Output the (x, y) coordinate of the center of the cell containing the given text.  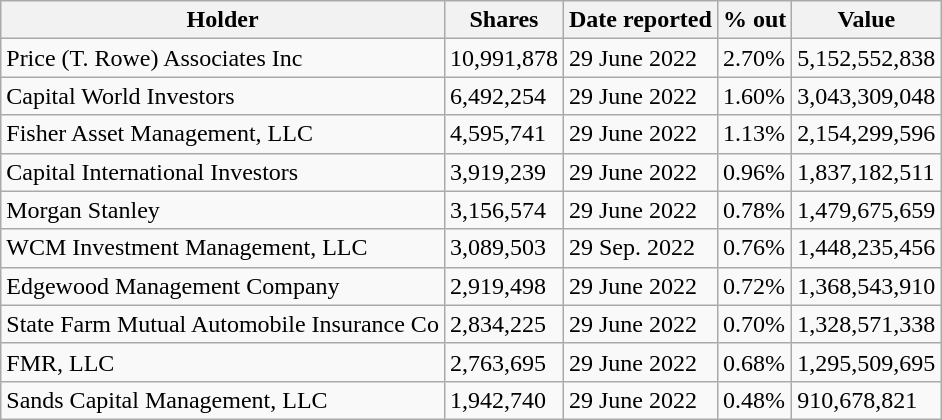
2,763,695 (504, 362)
3,919,239 (504, 172)
Capital International Investors (223, 172)
State Farm Mutual Automobile Insurance Co (223, 324)
Shares (504, 20)
Morgan Stanley (223, 210)
1,479,675,659 (866, 210)
2.70% (754, 58)
0.76% (754, 248)
1,448,235,456 (866, 248)
10,991,878 (504, 58)
FMR, LLC (223, 362)
1,328,571,338 (866, 324)
5,152,552,838 (866, 58)
2,919,498 (504, 286)
3,089,503 (504, 248)
% out (754, 20)
3,043,309,048 (866, 96)
Price (T. Rowe) Associates Inc (223, 58)
Holder (223, 20)
6,492,254 (504, 96)
29 Sep. 2022 (640, 248)
0.48% (754, 400)
0.72% (754, 286)
Value (866, 20)
1,837,182,511 (866, 172)
1,368,543,910 (866, 286)
0.70% (754, 324)
2,154,299,596 (866, 134)
Edgewood Management Company (223, 286)
WCM Investment Management, LLC (223, 248)
1.60% (754, 96)
0.78% (754, 210)
3,156,574 (504, 210)
Sands Capital Management, LLC (223, 400)
2,834,225 (504, 324)
0.96% (754, 172)
0.68% (754, 362)
Date reported (640, 20)
1,942,740 (504, 400)
910,678,821 (866, 400)
1.13% (754, 134)
Capital World Investors (223, 96)
1,295,509,695 (866, 362)
Fisher Asset Management, LLC (223, 134)
4,595,741 (504, 134)
